Output the [X, Y] coordinate of the center of the cell containing the given text.  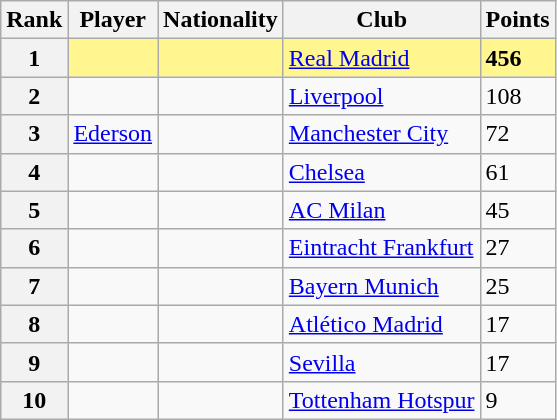
Tottenham Hotspur [382, 400]
Real Madrid [382, 58]
25 [518, 286]
Manchester City [382, 134]
Atlético Madrid [382, 324]
2 [34, 96]
Liverpool [382, 96]
Player [113, 20]
Eintracht Frankfurt [382, 248]
Bayern Munich [382, 286]
Rank [34, 20]
4 [34, 172]
6 [34, 248]
456 [518, 58]
61 [518, 172]
27 [518, 248]
45 [518, 210]
108 [518, 96]
Ederson [113, 134]
10 [34, 400]
Nationality [221, 20]
Sevilla [382, 362]
7 [34, 286]
1 [34, 58]
Club [382, 20]
5 [34, 210]
3 [34, 134]
Points [518, 20]
Chelsea [382, 172]
AC Milan [382, 210]
72 [518, 134]
8 [34, 324]
